Return (x, y) of the center of cell containing provided text 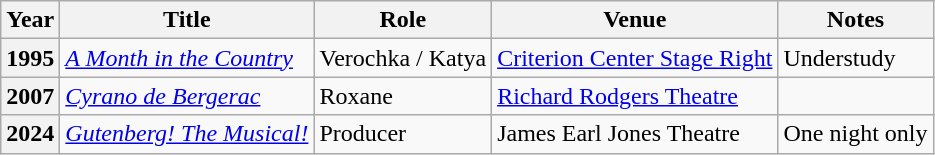
Gutenberg! The Musical! (187, 134)
2024 (30, 134)
Producer (403, 134)
Role (403, 20)
Richard Rodgers Theatre (635, 96)
1995 (30, 58)
Roxane (403, 96)
Title (187, 20)
Understudy (856, 58)
Criterion Center Stage Right (635, 58)
Cyrano de Bergerac (187, 96)
Venue (635, 20)
James Earl Jones Theatre (635, 134)
Year (30, 20)
One night only (856, 134)
2007 (30, 96)
A Month in the Country (187, 58)
Verochka / Katya (403, 58)
Notes (856, 20)
